Determine the [x, y] coordinate at the center of the cell enclosing the given text.  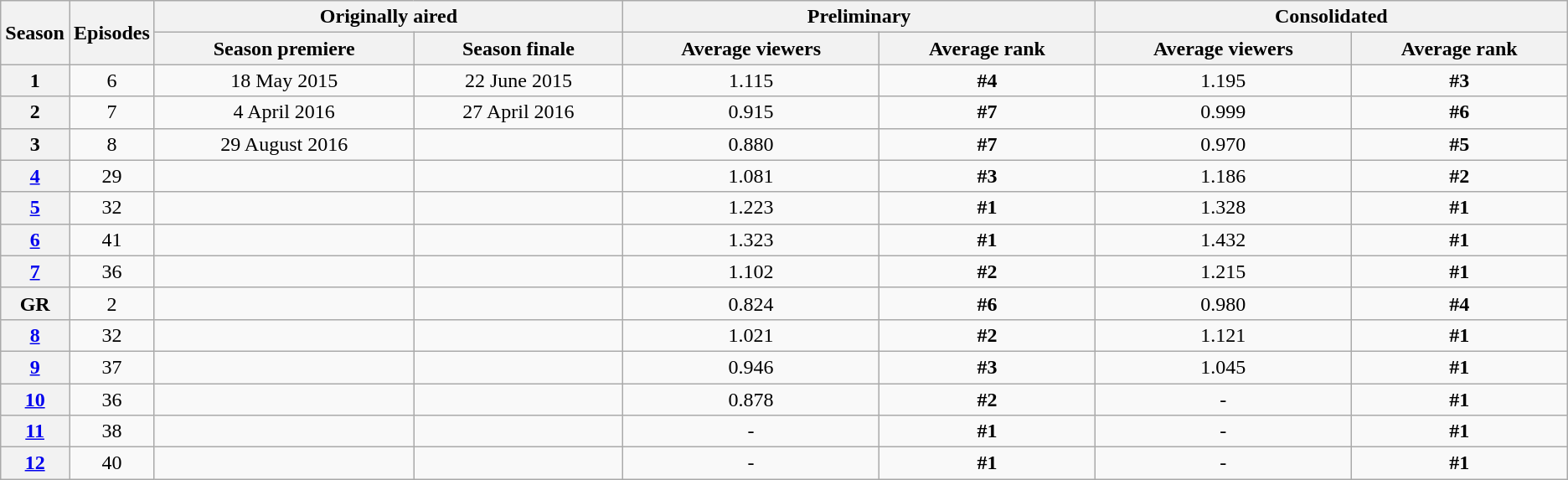
Preliminary [859, 17]
Season finale [518, 49]
0.878 [751, 400]
22 June 2015 [518, 80]
11 [35, 431]
1.195 [1223, 80]
40 [111, 463]
0.980 [1223, 303]
Episodes [111, 33]
1.328 [1223, 208]
0.999 [1223, 112]
1.081 [751, 176]
1.323 [751, 240]
1.115 [751, 80]
4 April 2016 [284, 112]
1.021 [751, 335]
Season [35, 33]
1 [35, 80]
0.970 [1223, 144]
37 [111, 367]
#5 [1459, 144]
29 August 2016 [284, 144]
0.824 [751, 303]
1.186 [1223, 176]
5 [35, 208]
Consolidated [1331, 17]
12 [35, 463]
4 [35, 176]
10 [35, 400]
3 [35, 144]
1.045 [1223, 367]
38 [111, 431]
1.102 [751, 271]
GR [35, 303]
41 [111, 240]
Originally aired [389, 17]
1.432 [1223, 240]
9 [35, 367]
27 April 2016 [518, 112]
18 May 2015 [284, 80]
0.880 [751, 144]
1.223 [751, 208]
1.215 [1223, 271]
1.121 [1223, 335]
0.915 [751, 112]
0.946 [751, 367]
29 [111, 176]
Season premiere [284, 49]
